Find where the given text appears and provide that cell's center as [x, y] coordinate. 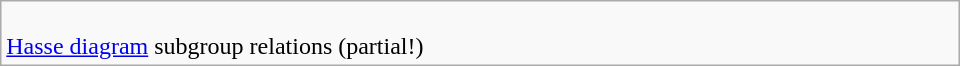
Hasse diagram subgroup relations (partial!) [480, 34]
